Determine the (X, Y) coordinate at the center of the cell enclosing the given text.  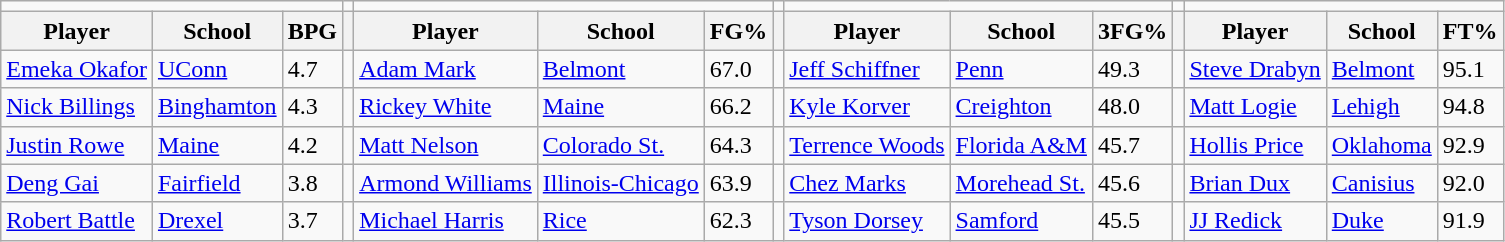
49.3 (1132, 69)
3FG% (1132, 31)
JJ Redick (1255, 221)
66.2 (738, 107)
Nick Billings (77, 107)
Penn (1021, 69)
Creighton (1021, 107)
Drexel (217, 221)
62.3 (738, 221)
Binghamton (217, 107)
4.3 (312, 107)
Deng Gai (77, 183)
FG% (738, 31)
94.8 (1470, 107)
Morehead St. (1021, 183)
92.0 (1470, 183)
92.9 (1470, 145)
Colorado St. (620, 145)
45.5 (1132, 221)
4.2 (312, 145)
Emeka Okafor (77, 69)
63.9 (738, 183)
64.3 (738, 145)
48.0 (1132, 107)
Rickey White (446, 107)
BPG (312, 31)
Armond Williams (446, 183)
Hollis Price (1255, 145)
Florida A&M (1021, 145)
3.8 (312, 183)
Oklahoma (1382, 145)
Rice (620, 221)
Chez Marks (867, 183)
67.0 (738, 69)
Tyson Dorsey (867, 221)
Matt Nelson (446, 145)
Lehigh (1382, 107)
4.7 (312, 69)
45.7 (1132, 145)
Brian Dux (1255, 183)
Adam Mark (446, 69)
Justin Rowe (77, 145)
Michael Harris (446, 221)
45.6 (1132, 183)
Fairfield (217, 183)
Robert Battle (77, 221)
Matt Logie (1255, 107)
Jeff Schiffner (867, 69)
91.9 (1470, 221)
Terrence Woods (867, 145)
Duke (1382, 221)
95.1 (1470, 69)
Samford (1021, 221)
Kyle Korver (867, 107)
Steve Drabyn (1255, 69)
3.7 (312, 221)
Illinois-Chicago (620, 183)
Canisius (1382, 183)
FT% (1470, 31)
UConn (217, 69)
